For the text-containing cell, return its midpoint in [x, y] coordinate format. 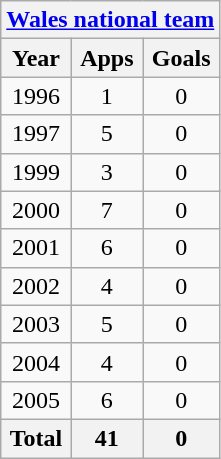
1996 [36, 96]
2001 [36, 248]
Total [36, 438]
1997 [36, 134]
Year [36, 58]
2005 [36, 400]
1999 [36, 172]
2003 [36, 324]
Apps [106, 58]
7 [106, 210]
2002 [36, 286]
41 [106, 438]
2000 [36, 210]
Wales national team [110, 20]
2004 [36, 362]
3 [106, 172]
1 [106, 96]
Goals [180, 58]
